Pinpoint the cell where the given text exists, returning its [X, Y] midpoint coordinate. 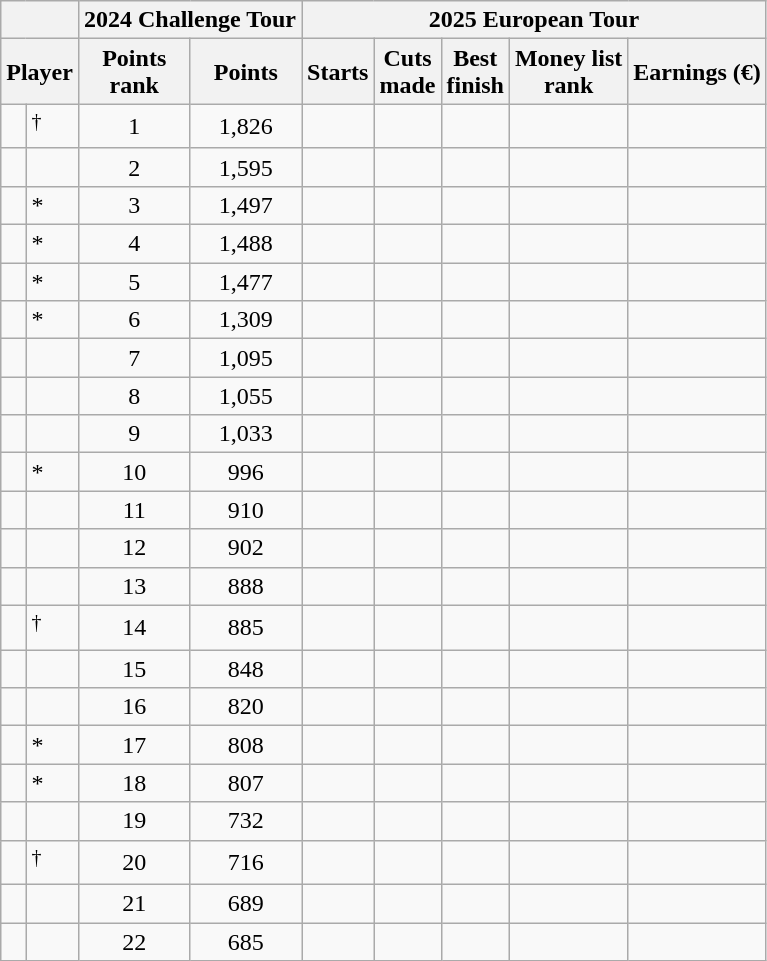
16 [134, 707]
Money listrank [568, 72]
17 [134, 745]
885 [246, 628]
15 [134, 669]
807 [246, 783]
14 [134, 628]
13 [134, 586]
11 [134, 510]
6 [134, 320]
1,497 [246, 205]
1,477 [246, 282]
2025 European Tour [534, 20]
3 [134, 205]
21 [134, 904]
1,055 [246, 396]
19 [134, 821]
689 [246, 904]
910 [246, 510]
808 [246, 745]
820 [246, 707]
732 [246, 821]
Starts [338, 72]
Earnings (€) [697, 72]
Cutsmade [408, 72]
18 [134, 783]
888 [246, 586]
Points [246, 72]
9 [134, 434]
2 [134, 167]
716 [246, 862]
685 [246, 942]
10 [134, 472]
12 [134, 548]
902 [246, 548]
5 [134, 282]
Bestfinish [475, 72]
4 [134, 244]
20 [134, 862]
8 [134, 396]
2024 Challenge Tour [190, 20]
848 [246, 669]
1 [134, 126]
1,309 [246, 320]
7 [134, 358]
996 [246, 472]
1,095 [246, 358]
Player [40, 72]
1,826 [246, 126]
Pointsrank [134, 72]
1,488 [246, 244]
1,595 [246, 167]
1,033 [246, 434]
22 [134, 942]
